Locate the cell with the specified text and output its [x, y] center coordinate. 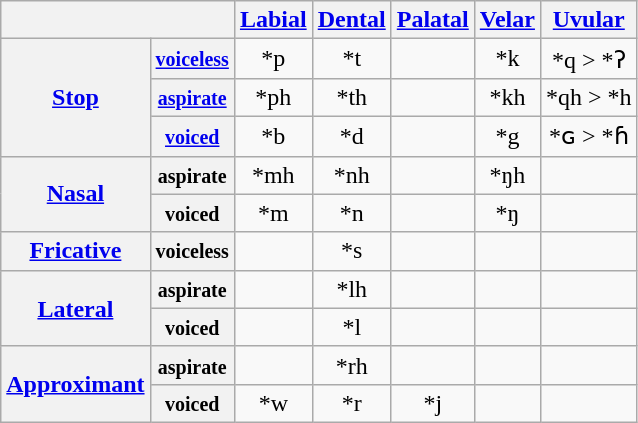
*lh [352, 289]
*p [273, 59]
*ŋh [507, 175]
*n [352, 213]
*qh > *h [588, 97]
Stop [76, 98]
*j [432, 403]
*kh [507, 97]
Approximant [76, 384]
*b [273, 136]
Velar [507, 20]
*th [352, 97]
Lateral [76, 308]
Dental [352, 20]
*r [352, 403]
Labial [273, 20]
*g [507, 136]
Fricative [76, 251]
Uvular [588, 20]
*rh [352, 365]
*l [352, 327]
*ph [273, 97]
Nasal [76, 194]
*ŋ [507, 213]
*s [352, 251]
*t [352, 59]
*d [352, 136]
*m [273, 213]
Palatal [432, 20]
*ɢ > *ɦ [588, 136]
*k [507, 59]
*mh [273, 175]
*w [273, 403]
*q > *ʔ [588, 59]
*nh [352, 175]
